Return the [X, Y] coordinate for the center point of the cell that contains the specified text.  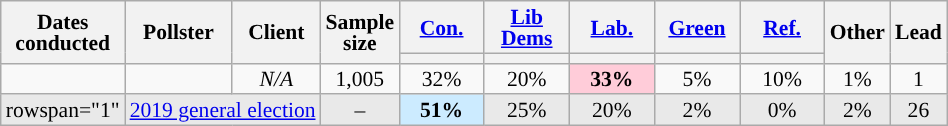
26 [918, 110]
1% [858, 78]
32% [442, 78]
– [360, 110]
rowspan="1" [63, 110]
Green [696, 27]
Con. [442, 27]
Ref. [782, 27]
N/A [276, 78]
33% [612, 78]
51% [442, 110]
0% [782, 110]
Samplesize [360, 32]
1,005 [360, 78]
25% [526, 110]
10% [782, 78]
1 [918, 78]
Lead [918, 32]
Datesconducted [63, 32]
Client [276, 32]
Lib Dems [526, 27]
Pollster [179, 32]
Other [858, 32]
2019 general election [223, 110]
Lab. [612, 27]
5% [696, 78]
